From the cell containing the given text, extract its center point as [x, y] coordinate. 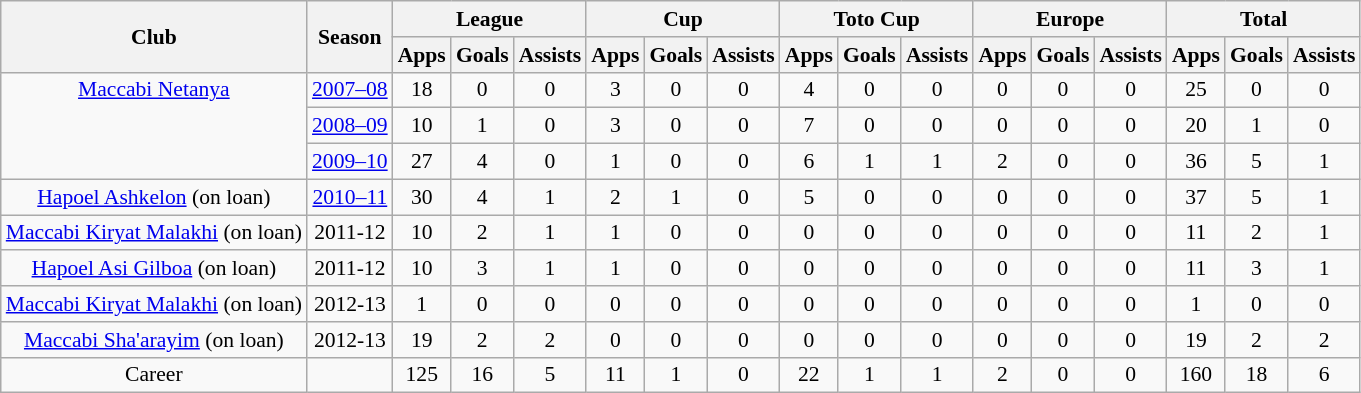
20 [1196, 126]
Toto Cup [877, 19]
37 [1196, 197]
Total [1264, 19]
27 [422, 162]
2010–11 [350, 197]
7 [809, 126]
Maccabi Sha'arayim (on loan) [154, 340]
Career [154, 375]
Cup [683, 19]
22 [809, 375]
Season [350, 36]
160 [1196, 375]
Hapoel Asi Gilboa (on loan) [154, 269]
League [490, 19]
2009–10 [350, 162]
Club [154, 36]
Hapoel Ashkelon (on loan) [154, 197]
125 [422, 375]
25 [1196, 90]
2007–08 [350, 90]
36 [1196, 162]
16 [482, 375]
Maccabi Netanya [154, 126]
30 [422, 197]
2008–09 [350, 126]
Europe [1070, 19]
